Scan for the cell matching the given text and deliver its [X, Y] coordinate at center. 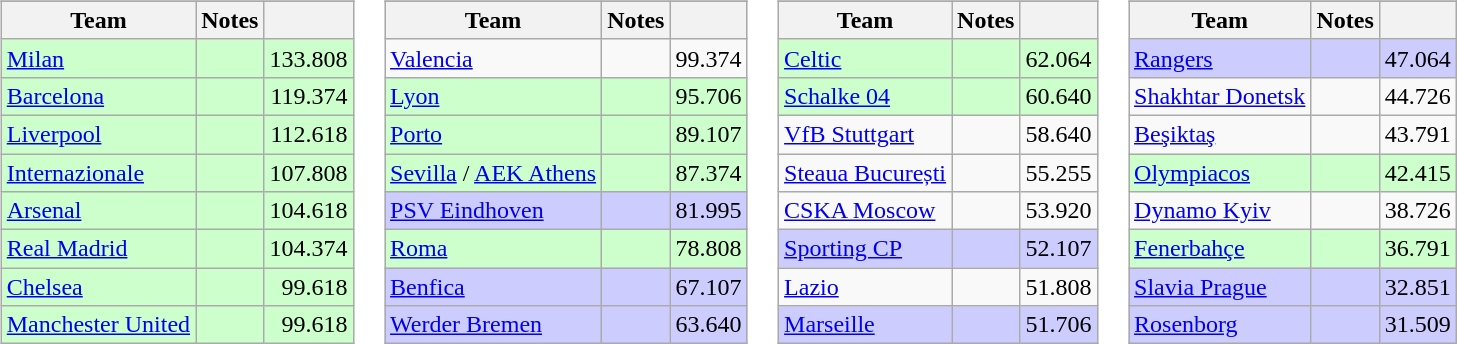
Marseille [866, 325]
Barcelona [98, 96]
31.509 [1418, 325]
Liverpool [98, 134]
95.706 [708, 96]
Milan [98, 58]
Slavia Prague [1220, 287]
Porto [494, 134]
104.618 [308, 211]
Valencia [494, 58]
44.726 [1418, 96]
Steaua București [866, 173]
Sevilla / AEK Athens [494, 173]
Benfica [494, 287]
Lazio [866, 287]
55.255 [1058, 173]
Internazionale [98, 173]
Olympiacos [1220, 173]
81.995 [708, 211]
VfB Stuttgart [866, 134]
Shakhtar Donetsk [1220, 96]
47.064 [1418, 58]
Chelsea [98, 287]
32.851 [1418, 287]
Roma [494, 249]
51.808 [1058, 287]
60.640 [1058, 96]
Rangers [1220, 58]
119.374 [308, 96]
36.791 [1418, 249]
89.107 [708, 134]
Werder Bremen [494, 325]
58.640 [1058, 134]
Lyon [494, 96]
62.064 [1058, 58]
63.640 [708, 325]
Manchester United [98, 325]
38.726 [1418, 211]
Arsenal [98, 211]
Schalke 04 [866, 96]
Fenerbahçe [1220, 249]
99.374 [708, 58]
112.618 [308, 134]
107.808 [308, 173]
CSKA Moscow [866, 211]
52.107 [1058, 249]
Celtic [866, 58]
104.374 [308, 249]
51.706 [1058, 325]
67.107 [708, 287]
42.415 [1418, 173]
Beşiktaş [1220, 134]
87.374 [708, 173]
PSV Eindhoven [494, 211]
Dynamo Kyiv [1220, 211]
Real Madrid [98, 249]
Rosenborg [1220, 325]
78.808 [708, 249]
43.791 [1418, 134]
133.808 [308, 58]
53.920 [1058, 211]
Sporting CP [866, 249]
